Return [X, Y] of the center of cell containing provided text 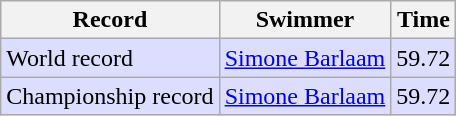
Championship record [110, 96]
World record [110, 58]
Swimmer [305, 20]
Record [110, 20]
Time [424, 20]
